Provide the (X, Y) coordinate of the cell's center where the given text is located.  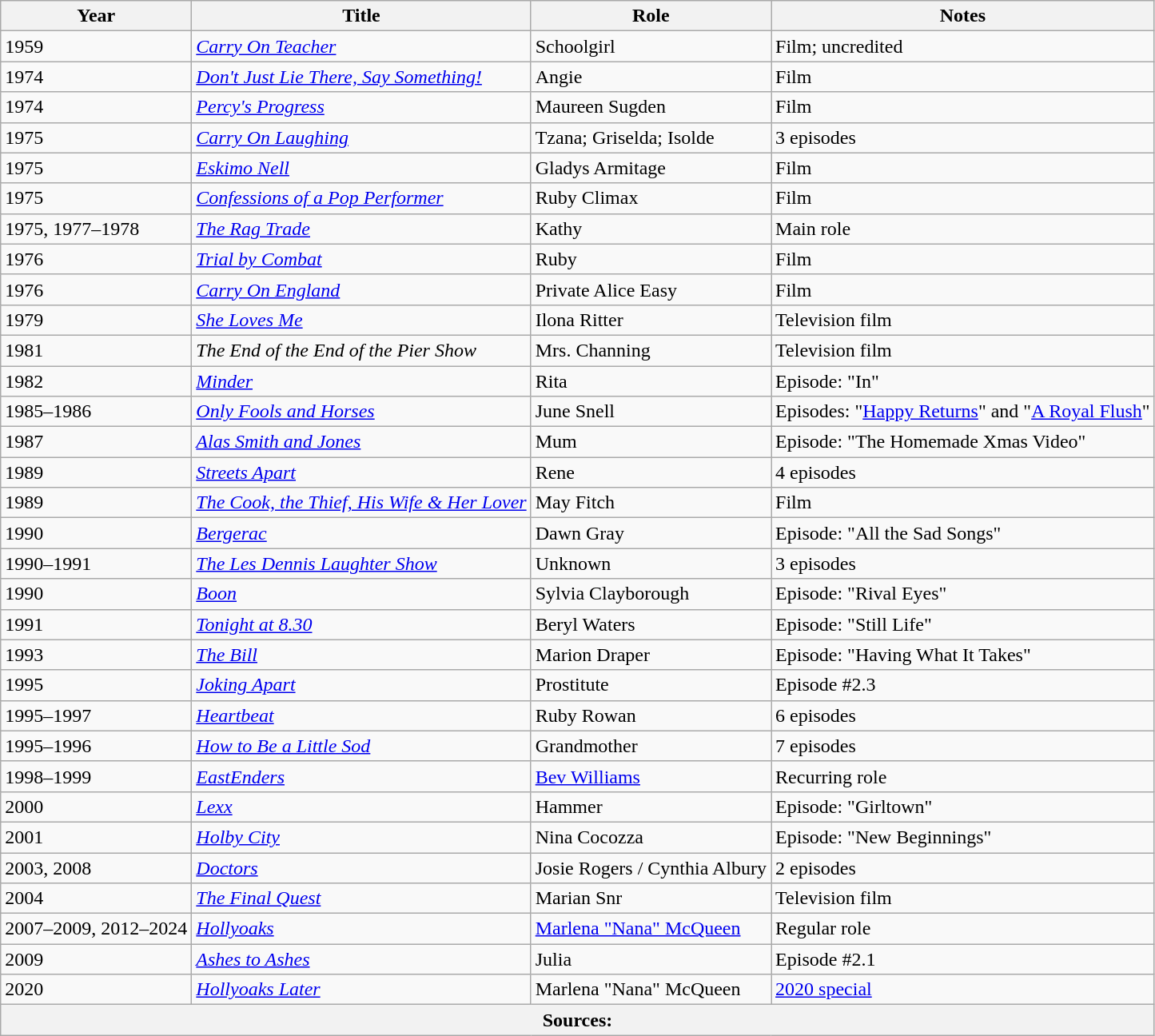
She Loves Me (361, 320)
2000 (96, 807)
Episode: "Rival Eyes" (963, 594)
2020 special (963, 990)
1979 (96, 320)
Julia (651, 959)
6 episodes (963, 715)
Episode: "The Homemade Xmas Video" (963, 442)
2001 (96, 837)
Confessions of a Pop Performer (361, 198)
Tzana; Griselda; Isolde (651, 137)
Year (96, 16)
2007–2009, 2012–2024 (96, 929)
EastEnders (361, 776)
Episode: "All the Sad Songs" (963, 533)
Alas Smith and Jones (361, 442)
Bergerac (361, 533)
Notes (963, 16)
Ashes to Ashes (361, 959)
2003, 2008 (96, 867)
The Les Dennis Laughter Show (361, 564)
Beryl Waters (651, 624)
Mum (651, 442)
How to Be a Little Sod (361, 746)
Rita (651, 381)
Hollyoaks (361, 929)
Holby City (361, 837)
Nina Cocozza (651, 837)
Episode: "New Beginnings" (963, 837)
Unknown (651, 564)
Don't Just Lie There, Say Something! (361, 77)
1995 (96, 685)
Ruby Rowan (651, 715)
Grandmother (651, 746)
Schoolgirl (651, 46)
Regular role (963, 929)
Minder (361, 381)
Episode: "Girltown" (963, 807)
Eskimo Nell (361, 168)
Marion Draper (651, 655)
The End of the End of the Pier Show (361, 350)
4 episodes (963, 472)
The Bill (361, 655)
Carry On England (361, 289)
Trial by Combat (361, 259)
Sources: (577, 1020)
Hollyoaks Later (361, 990)
Bev Williams (651, 776)
Carry On Teacher (361, 46)
Main role (963, 229)
Angie (651, 77)
Episode: "Having What It Takes" (963, 655)
Episode #2.1 (963, 959)
The Final Quest (361, 899)
Maureen Sugden (651, 107)
Sylvia Clayborough (651, 594)
Recurring role (963, 776)
1990–1991 (96, 564)
Episodes: "Happy Returns" and "A Royal Flush" (963, 412)
2020 (96, 990)
Tonight at 8.30 (361, 624)
1995–1996 (96, 746)
Episode #2.3 (963, 685)
Ruby Climax (651, 198)
Kathy (651, 229)
Josie Rogers / Cynthia Albury (651, 867)
Rene (651, 472)
Only Fools and Horses (361, 412)
1993 (96, 655)
1985–1986 (96, 412)
1982 (96, 381)
May Fitch (651, 503)
Streets Apart (361, 472)
The Rag Trade (361, 229)
June Snell (651, 412)
Episode: "In" (963, 381)
1987 (96, 442)
Hammer (651, 807)
Episode: "Still Life" (963, 624)
Private Alice Easy (651, 289)
Role (651, 16)
Joking Apart (361, 685)
Boon (361, 594)
Carry On Laughing (361, 137)
Lexx (361, 807)
Ilona Ritter (651, 320)
7 episodes (963, 746)
1975, 1977–1978 (96, 229)
Heartbeat (361, 715)
Prostitute (651, 685)
2 episodes (963, 867)
1991 (96, 624)
Percy's Progress (361, 107)
Doctors (361, 867)
Marian Snr (651, 899)
Mrs. Channing (651, 350)
1995–1997 (96, 715)
Dawn Gray (651, 533)
The Cook, the Thief, His Wife & Her Lover (361, 503)
Ruby (651, 259)
Title (361, 16)
Film; uncredited (963, 46)
Gladys Armitage (651, 168)
1959 (96, 46)
1981 (96, 350)
1998–1999 (96, 776)
2009 (96, 959)
2004 (96, 899)
